Capture the cell that displays the provided text and extract its (X, Y) central coordinate. 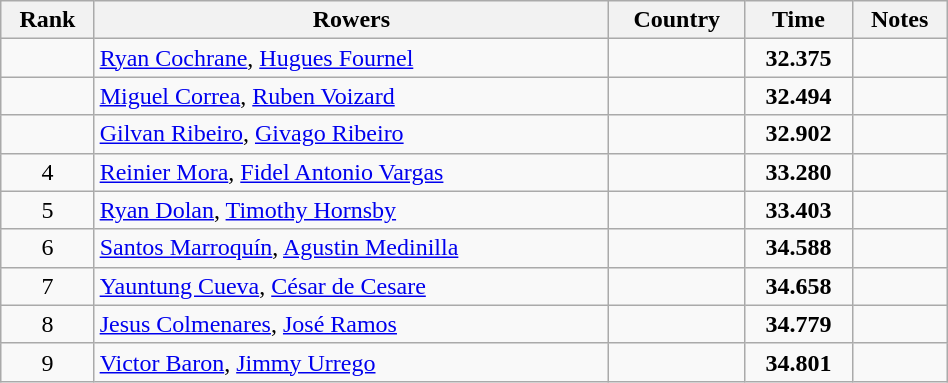
Time (798, 20)
Reinier Mora, Fidel Antonio Vargas (352, 172)
Country (677, 20)
Ryan Dolan, Timothy Hornsby (352, 210)
34.801 (798, 362)
Yauntung Cueva, César de Cesare (352, 286)
Miguel Correa, Ruben Voizard (352, 96)
32.494 (798, 96)
Rowers (352, 20)
Ryan Cochrane, Hugues Fournel (352, 58)
33.280 (798, 172)
Notes (900, 20)
8 (48, 324)
34.588 (798, 248)
Victor Baron, Jimmy Urrego (352, 362)
9 (48, 362)
32.375 (798, 58)
5 (48, 210)
4 (48, 172)
34.658 (798, 286)
7 (48, 286)
Santos Marroquín, Agustin Medinilla (352, 248)
32.902 (798, 134)
33.403 (798, 210)
6 (48, 248)
34.779 (798, 324)
Rank (48, 20)
Jesus Colmenares, José Ramos (352, 324)
Gilvan Ribeiro, Givago Ribeiro (352, 134)
